Pinpoint the cell where the given text exists, returning its (X, Y) midpoint coordinate. 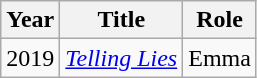
Telling Lies (122, 58)
Role (220, 20)
Year (30, 20)
Emma (220, 58)
2019 (30, 58)
Title (122, 20)
